Return (x, y) of the center of cell containing provided text 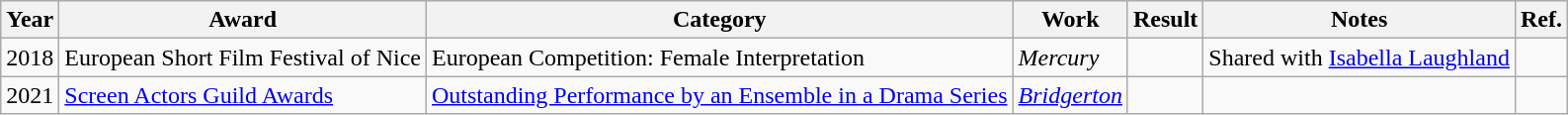
Work (1070, 20)
Category (719, 20)
Bridgerton (1070, 95)
2021 (30, 95)
Shared with Isabella Laughland (1360, 57)
Outstanding Performance by an Ensemble in a Drama Series (719, 95)
Ref. (1541, 20)
Screen Actors Guild Awards (243, 95)
Mercury (1070, 57)
European Competition: Female Interpretation (719, 57)
European Short Film Festival of Nice (243, 57)
Year (30, 20)
Notes (1360, 20)
Result (1165, 20)
Award (243, 20)
2018 (30, 57)
